Detect which cell encompasses the target text, then output its (X, Y) center coordinate. 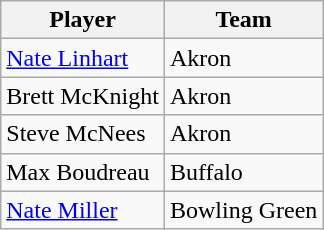
Nate Miller (83, 210)
Bowling Green (243, 210)
Brett McKnight (83, 96)
Team (243, 20)
Max Boudreau (83, 172)
Nate Linhart (83, 58)
Player (83, 20)
Steve McNees (83, 134)
Buffalo (243, 172)
